Detect which cell encompasses the target text, then output its (X, Y) center coordinate. 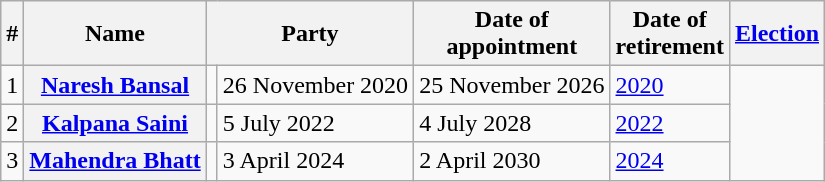
Party (310, 34)
2 April 2030 (512, 161)
Name (115, 34)
# (12, 34)
Kalpana Saini (115, 123)
2020 (670, 85)
Election (776, 34)
Naresh Bansal (115, 85)
26 November 2020 (315, 85)
2 (12, 123)
25 November 2026 (512, 85)
Date ofappointment (512, 34)
Date ofretirement (670, 34)
5 July 2022 (315, 123)
4 July 2028 (512, 123)
3 April 2024 (315, 161)
1 (12, 85)
Mahendra Bhatt (115, 161)
2024 (670, 161)
2022 (670, 123)
3 (12, 161)
